From the cell containing the given text, extract its center point as [x, y] coordinate. 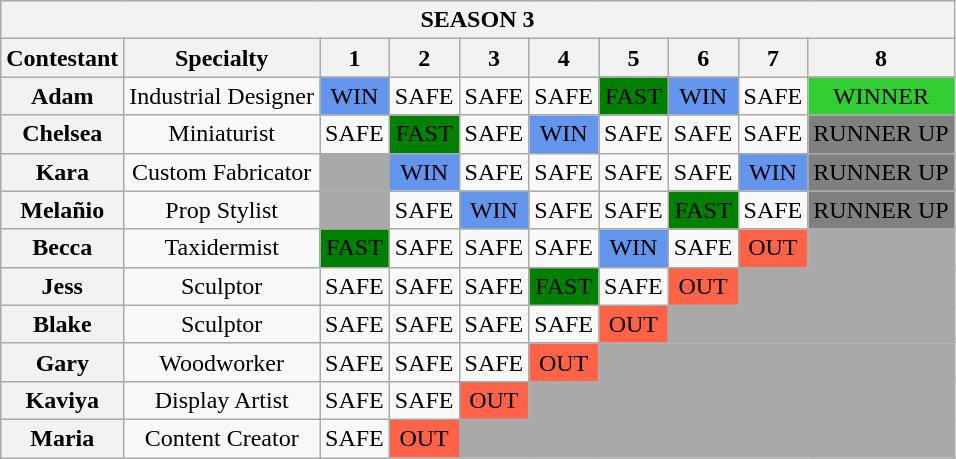
Specialty [222, 58]
Display Artist [222, 400]
Jess [62, 286]
Melañio [62, 210]
Woodworker [222, 362]
8 [881, 58]
Custom Fabricator [222, 172]
WINNER [881, 96]
Miniaturist [222, 134]
7 [773, 58]
Kaviya [62, 400]
Prop Stylist [222, 210]
4 [564, 58]
5 [633, 58]
SEASON 3 [478, 20]
Adam [62, 96]
1 [355, 58]
Gary [62, 362]
Kara [62, 172]
Taxidermist [222, 248]
3 [494, 58]
Chelsea [62, 134]
Industrial Designer [222, 96]
Becca [62, 248]
2 [424, 58]
Maria [62, 438]
Content Creator [222, 438]
Blake [62, 324]
Contestant [62, 58]
6 [703, 58]
